From the cell containing the given text, extract its center point as [x, y] coordinate. 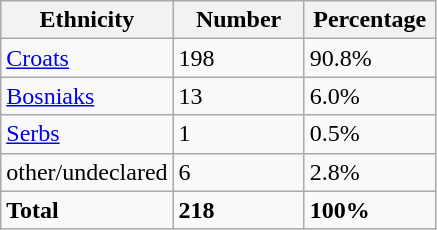
6 [238, 172]
1 [238, 134]
6.0% [370, 96]
13 [238, 96]
Ethnicity [87, 20]
90.8% [370, 58]
other/undeclared [87, 172]
Number [238, 20]
100% [370, 210]
Percentage [370, 20]
2.8% [370, 172]
198 [238, 58]
218 [238, 210]
Serbs [87, 134]
Total [87, 210]
Croats [87, 58]
Bosniaks [87, 96]
0.5% [370, 134]
